Extract the [X, Y] coordinate from the center of the cell holding the provided text.  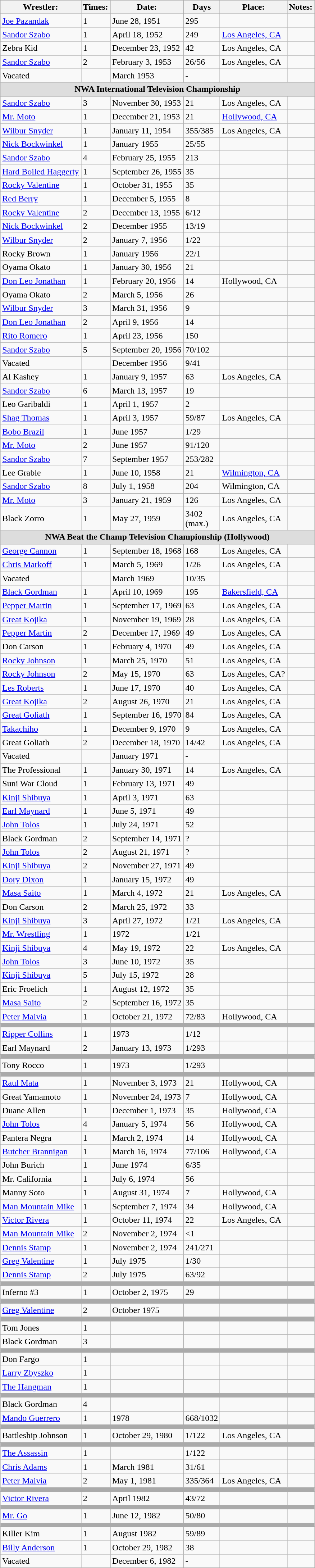
December 5, 1955 [147, 199]
The Hangman [41, 1386]
253/282 [202, 459]
1972 [147, 934]
The Assassin [41, 1453]
Black Zorro [41, 519]
Bobo Brazil [41, 432]
Takachiho [41, 729]
72/83 [202, 1016]
40 [202, 688]
42 [202, 48]
January 1956 [147, 254]
1/12 [202, 1034]
November 19, 1969 [147, 619]
September 14, 1971 [147, 838]
August 1982 [147, 1533]
668/1032 [202, 1418]
Wrestler: [41, 7]
November 24, 1973 [147, 1097]
January 1971 [147, 756]
October 29, 1980 [147, 1436]
December 1, 1973 [147, 1110]
Tom Jones [41, 1328]
6 [96, 390]
25/55 [202, 144]
Chris Adams [41, 1467]
September 17, 1969 [147, 605]
52 [202, 824]
204 [202, 486]
November 3, 1973 [147, 1083]
September 18, 1968 [147, 551]
January 30, 1956 [147, 267]
Butcher Brannigan [41, 1151]
October 11, 1974 [147, 1220]
May 1, 1981 [147, 1481]
Mando Guerrero [41, 1418]
84 [202, 715]
April 10, 1969 [147, 592]
43/72 [202, 1498]
22/1 [202, 254]
335/364 [202, 1481]
February 3, 1953 [147, 62]
January 15, 1972 [147, 880]
Notes: [301, 7]
59/87 [202, 418]
1/26 [202, 564]
September 7, 1974 [147, 1206]
1/22 [202, 240]
September 1957 [147, 459]
Times: [96, 7]
Tony Rocco [41, 1065]
March 5, 1956 [147, 295]
George Cannon [41, 551]
June 10, 1958 [147, 473]
September 16, 1970 [147, 715]
Suni War Cloud [41, 783]
Mr. Go [41, 1516]
July 1, 1958 [147, 486]
Pantera Negra [41, 1138]
14/42 [202, 742]
February 13, 1971 [147, 783]
38 [202, 1547]
Lee Grable [41, 473]
Manny Soto [41, 1192]
June 5, 1971 [147, 811]
March 25, 1970 [147, 660]
1978 [147, 1418]
January 13, 1973 [147, 1048]
63/92 [202, 1275]
March 1953 [147, 76]
February 25, 1955 [147, 158]
September 20, 1956 [147, 349]
Bakersfield, CA [254, 592]
19 [202, 390]
Raul Mata [41, 1083]
Battleship Johnson [41, 1436]
August 12, 1972 [147, 989]
249 [202, 35]
126 [202, 500]
July 6, 1974 [147, 1179]
355/385 [202, 130]
June 1974 [147, 1165]
26 [202, 295]
January 11, 1954 [147, 130]
Rocky Brown [41, 254]
Duane Allen [41, 1110]
295 [202, 21]
150 [202, 336]
October 31, 1955 [147, 185]
April 23, 1956 [147, 336]
June 12, 1982 [147, 1516]
December 17, 1969 [147, 633]
December 18, 1970 [147, 742]
50/80 [202, 1516]
Los Angeles, CA? [254, 674]
Les Roberts [41, 688]
John Burich [41, 1165]
Dory Dixon [41, 880]
March 1981 [147, 1467]
June 28, 1951 [147, 21]
November 27, 1971 [147, 866]
March 5, 1969 [147, 564]
April 27, 1972 [147, 921]
January 7, 1956 [147, 240]
3402(max.) [202, 519]
Rito Romero [41, 336]
Al Kashey [41, 377]
March 4, 1972 [147, 893]
December 1956 [147, 363]
The Professional [41, 770]
August 26, 1970 [147, 701]
December 1955 [147, 226]
December 13, 1955 [147, 213]
February 20, 1956 [147, 281]
April 3, 1971 [147, 797]
August 21, 1971 [147, 852]
NWA International Television Championship [157, 89]
213 [202, 158]
December 6, 1982 [147, 1561]
March 31, 1956 [147, 308]
Don Fargo [41, 1359]
13/19 [202, 226]
March 16, 1974 [147, 1151]
Ripper Collins [41, 1034]
10/35 [202, 578]
Leo Garibaldi [41, 404]
Killer Kim [41, 1533]
December 9, 1970 [147, 729]
Days [202, 7]
April 1, 1957 [147, 404]
February 4, 1970 [147, 647]
Zebra Kid [41, 48]
January 21, 1959 [147, 500]
July 24, 1971 [147, 824]
December 21, 1953 [147, 117]
Shag Thomas [41, 418]
Mr. California [41, 1179]
October 21, 1972 [147, 1016]
August 31, 1974 [147, 1192]
31/61 [202, 1467]
April 18, 1952 [147, 35]
Great Yamamoto [41, 1097]
June 10, 1972 [147, 962]
June 17, 1970 [147, 688]
January 1955 [147, 144]
October 2, 1975 [147, 1292]
Chris Markoff [41, 564]
May 15, 1970 [147, 674]
34 [202, 1206]
29 [202, 1292]
6/35 [202, 1165]
59/89 [202, 1533]
May 19, 1972 [147, 948]
Larry Zbyszko [41, 1373]
July 15, 1972 [147, 975]
Eric Froelich [41, 989]
9/41 [202, 363]
91/120 [202, 445]
January 5, 1974 [147, 1124]
January 9, 1957 [147, 377]
Red Berry [41, 199]
51 [202, 660]
Place: [254, 7]
33 [202, 907]
77/106 [202, 1151]
Date: [147, 7]
May 27, 1959 [147, 519]
70/102 [202, 349]
September 16, 1972 [147, 1003]
Joe Pazandak [41, 21]
April 9, 1956 [147, 322]
April 3, 1957 [147, 418]
6/12 [202, 213]
September 26, 1955 [147, 172]
April 1982 [147, 1498]
Inferno #3 [41, 1292]
December 23, 1952 [147, 48]
March 25, 1972 [147, 907]
March 13, 1957 [147, 390]
241/271 [202, 1247]
NWA Beat the Champ Television Championship (Hollywood) [157, 537]
October 29, 1982 [147, 1547]
195 [202, 592]
March 2, 1974 [147, 1138]
March 1969 [147, 578]
November 30, 1953 [147, 103]
October 1975 [147, 1310]
26/56 [202, 62]
Mr. Wrestling [41, 934]
Billy Anderson [41, 1547]
1/29 [202, 432]
1/30 [202, 1261]
Hard Boiled Haggerty [41, 172]
<1 [202, 1233]
January 30, 1971 [147, 770]
168 [202, 551]
